Extract the [x, y] coordinate from the center of the cell holding the provided text.  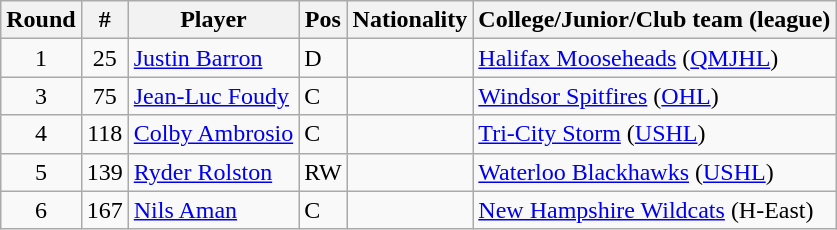
Pos [323, 20]
75 [104, 96]
25 [104, 58]
1 [41, 58]
Justin Barron [213, 58]
Player [213, 20]
Round [41, 20]
Tri-City Storm (USHL) [654, 134]
167 [104, 210]
5 [41, 172]
Ryder Rolston [213, 172]
Colby Ambrosio [213, 134]
3 [41, 96]
RW [323, 172]
Windsor Spitfires (OHL) [654, 96]
Nils Aman [213, 210]
6 [41, 210]
139 [104, 172]
Nationality [410, 20]
# [104, 20]
4 [41, 134]
Waterloo Blackhawks (USHL) [654, 172]
118 [104, 134]
Jean-Luc Foudy [213, 96]
New Hampshire Wildcats (H-East) [654, 210]
Halifax Mooseheads (QMJHL) [654, 58]
D [323, 58]
College/Junior/Club team (league) [654, 20]
